Search for the cell housing the specified text and yield its [x, y] center coordinate. 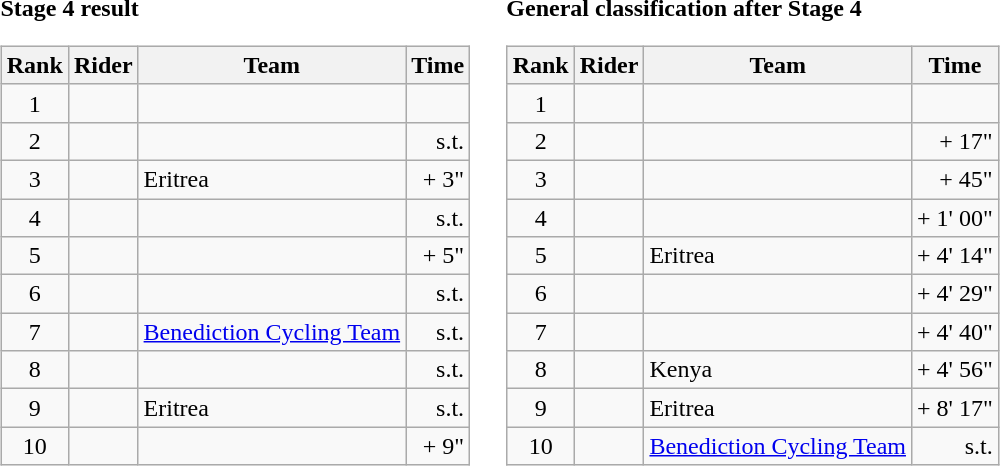
+ 1' 00" [954, 217]
Kenya [778, 370]
+ 4' 56" [954, 370]
+ 4' 40" [954, 332]
+ 4' 14" [954, 256]
+ 5" [438, 256]
+ 8' 17" [954, 408]
+ 3" [438, 179]
+ 17" [954, 141]
+ 9" [438, 446]
+ 4' 29" [954, 294]
+ 45" [954, 179]
